Return the (x, y) coordinate for the center point of the cell that contains the specified text.  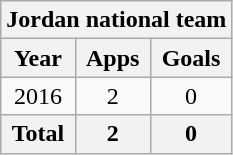
2016 (38, 96)
Total (38, 134)
Apps (112, 58)
Jordan national team (116, 20)
Year (38, 58)
Goals (191, 58)
